Return (X, Y) of the center of cell containing provided text 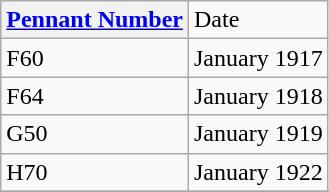
January 1919 (258, 134)
January 1918 (258, 96)
January 1922 (258, 172)
January 1917 (258, 58)
F64 (95, 96)
Date (258, 20)
F60 (95, 58)
H70 (95, 172)
G50 (95, 134)
Pennant Number (95, 20)
